Determine the (x, y) coordinate at the center of the cell enclosing the given text.  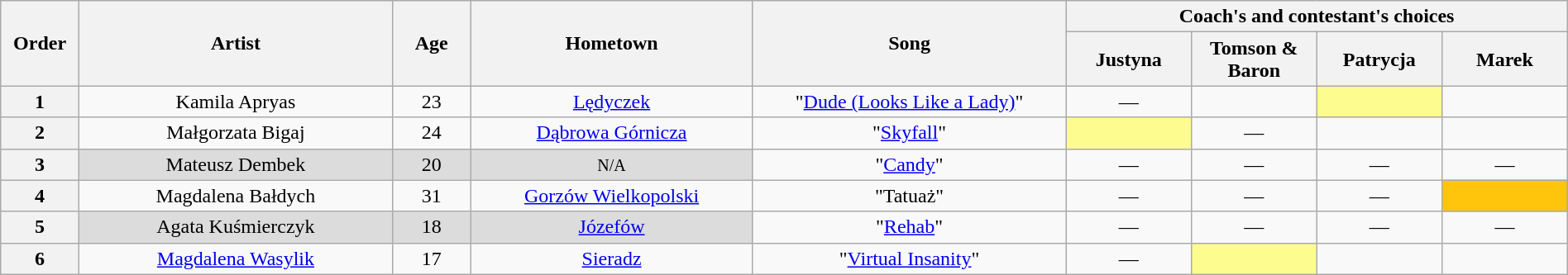
Order (40, 43)
"Virtual Insanity" (910, 258)
"Tatuaż" (910, 196)
"Candy" (910, 164)
Józefów (612, 227)
6 (40, 258)
24 (432, 133)
Mateusz Dembek (235, 164)
Song (910, 43)
Marek (1505, 59)
Coach's and contestant's choices (1317, 17)
17 (432, 258)
Lędyczek (612, 102)
Hometown (612, 43)
23 (432, 102)
Małgorzata Bigaj (235, 133)
2 (40, 133)
5 (40, 227)
Magdalena Bałdych (235, 196)
Justyna (1129, 59)
"Rehab" (910, 227)
Sieradz (612, 258)
Artist (235, 43)
N/A (612, 164)
4 (40, 196)
31 (432, 196)
18 (432, 227)
Patrycja (1379, 59)
Kamila Apryas (235, 102)
Tomson & Baron (1255, 59)
3 (40, 164)
Agata Kuśmierczyk (235, 227)
1 (40, 102)
20 (432, 164)
"Skyfall" (910, 133)
Age (432, 43)
"Dude (Looks Like a Lady)" (910, 102)
Magdalena Wasylik (235, 258)
Dąbrowa Górnicza (612, 133)
Gorzów Wielkopolski (612, 196)
